Output the (X, Y) coordinate of the center of the cell containing the given text.  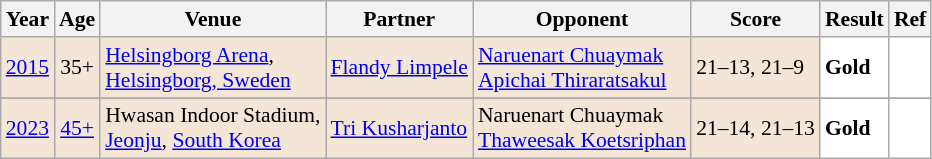
21–13, 21–9 (756, 68)
Flandy Limpele (400, 68)
Year (28, 19)
Score (756, 19)
Result (854, 19)
21–14, 21–13 (756, 128)
Naruenart Chuaymak Apichai Thiraratsakul (582, 68)
Hwasan Indoor Stadium,Jeonju, South Korea (212, 128)
Partner (400, 19)
Venue (212, 19)
Opponent (582, 19)
Helsingborg Arena,Helsingborg, Sweden (212, 68)
35+ (77, 68)
Naruenart Chuaymak Thaweesak Koetsriphan (582, 128)
Age (77, 19)
2023 (28, 128)
2015 (28, 68)
45+ (77, 128)
Ref (910, 19)
Tri Kusharjanto (400, 128)
